Find where the given text appears and provide that cell's center as [X, Y] coordinate. 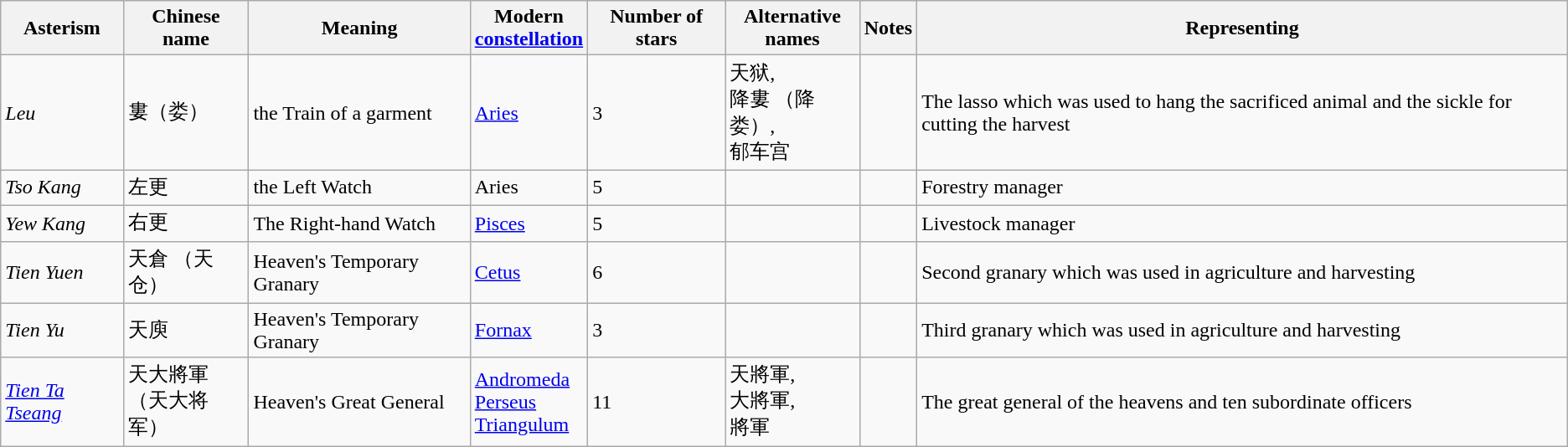
Fornax [529, 330]
The great general of the heavens and ten subordinate officers [1243, 402]
Third granary which was used in agriculture and harvesting [1243, 330]
Pisces [529, 223]
Second granary which was used in agriculture and harvesting [1243, 272]
The lasso which was used to hang the sacrificed animal and the sickle for cutting the harvest [1243, 112]
Tien Ta Tseang [62, 402]
Notes [888, 28]
the Train of a garment [359, 112]
婁（娄） [186, 112]
Livestock manager [1243, 223]
Representing [1243, 28]
天狱, 降婁 （降娄）, 郁车宫 [792, 112]
Heaven's Great General [359, 402]
Cetus [529, 272]
6 [657, 272]
天倉 （天仓） [186, 272]
Modernconstellation [529, 28]
Asterism [62, 28]
AndromedaPerseusTriangulum [529, 402]
天庾 [186, 330]
Tien Yuen [62, 272]
Number of stars [657, 28]
右更 [186, 223]
Yew Kang [62, 223]
天大將軍（天大将军） [186, 402]
Chinesename [186, 28]
Tien Yu [62, 330]
The Right-hand Watch [359, 223]
Leu [62, 112]
天將軍, 大將軍, 將軍 [792, 402]
the Left Watch [359, 188]
Tso Kang [62, 188]
Alternativenames [792, 28]
11 [657, 402]
Meaning [359, 28]
Forestry manager [1243, 188]
左更 [186, 188]
